Pinpoint the cell where the given text exists, returning its [x, y] midpoint coordinate. 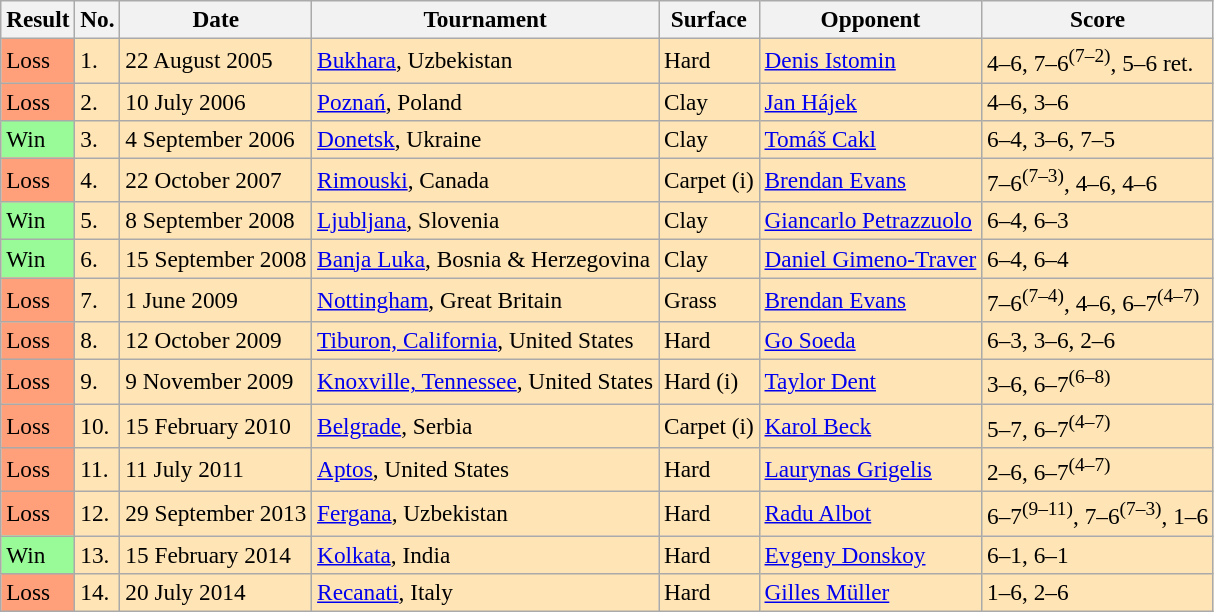
6–1, 6–1 [1098, 554]
12 October 2009 [216, 340]
Evgeny Donskoy [870, 554]
Tiburon, California, United States [486, 340]
15 February 2010 [216, 425]
15 February 2014 [216, 554]
11. [98, 469]
6–4, 6–4 [1098, 258]
Belgrade, Serbia [486, 425]
6–4, 3–6, 7–5 [1098, 139]
6–4, 6–3 [1098, 221]
Radu Albot [870, 513]
Karol Beck [870, 425]
11 July 2011 [216, 469]
6–7(9–11), 7–6(7–3), 1–6 [1098, 513]
Bukhara, Uzbekistan [486, 60]
2–6, 6–7(4–7) [1098, 469]
No. [98, 19]
Laurynas Grigelis [870, 469]
Grass [710, 299]
1 June 2009 [216, 299]
Opponent [870, 19]
22 October 2007 [216, 180]
1–6, 2–6 [1098, 592]
Kolkata, India [486, 554]
14. [98, 592]
Ljubljana, Slovenia [486, 221]
9. [98, 381]
Banja Luka, Bosnia & Herzegovina [486, 258]
6–3, 3–6, 2–6 [1098, 340]
Aptos, United States [486, 469]
22 August 2005 [216, 60]
5. [98, 221]
Score [1098, 19]
10 July 2006 [216, 101]
Rimouski, Canada [486, 180]
3–6, 6–7(6–8) [1098, 381]
Tournament [486, 19]
1. [98, 60]
Recanati, Italy [486, 592]
13. [98, 554]
Nottingham, Great Britain [486, 299]
7–6(7–4), 4–6, 6–7(4–7) [1098, 299]
Giancarlo Petrazzuolo [870, 221]
Daniel Gimeno-Traver [870, 258]
Fergana, Uzbekistan [486, 513]
Denis Istomin [870, 60]
Tomáš Cakl [870, 139]
8 September 2008 [216, 221]
2. [98, 101]
Poznań, Poland [486, 101]
Gilles Müller [870, 592]
10. [98, 425]
Jan Hájek [870, 101]
12. [98, 513]
5–7, 6–7(4–7) [1098, 425]
8. [98, 340]
Hard (i) [710, 381]
7. [98, 299]
20 July 2014 [216, 592]
4–6, 7–6(7–2), 5–6 ret. [1098, 60]
15 September 2008 [216, 258]
4 September 2006 [216, 139]
Surface [710, 19]
7–6(7–3), 4–6, 4–6 [1098, 180]
Date [216, 19]
4. [98, 180]
Result [38, 19]
Taylor Dent [870, 381]
Go Soeda [870, 340]
Donetsk, Ukraine [486, 139]
6. [98, 258]
29 September 2013 [216, 513]
4–6, 3–6 [1098, 101]
Knoxville, Tennessee, United States [486, 381]
3. [98, 139]
9 November 2009 [216, 381]
